Return (X, Y) of the center of cell containing provided text 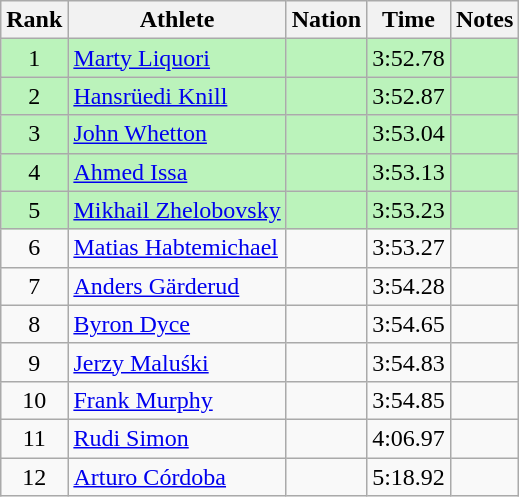
9 (34, 362)
Ahmed Issa (177, 172)
12 (34, 477)
Athlete (177, 20)
6 (34, 248)
Arturo Córdoba (177, 477)
3:52.87 (409, 96)
John Whetton (177, 134)
3:53.13 (409, 172)
Rank (34, 20)
4:06.97 (409, 438)
7 (34, 286)
Hansrüedi Knill (177, 96)
4 (34, 172)
3:53.27 (409, 248)
3:54.28 (409, 286)
3:52.78 (409, 58)
Matias Habtemichael (177, 248)
3 (34, 134)
3:54.65 (409, 324)
2 (34, 96)
Byron Dyce (177, 324)
3:53.04 (409, 134)
Mikhail Zhelobovsky (177, 210)
Frank Murphy (177, 400)
Notes (484, 20)
10 (34, 400)
Anders Gärderud (177, 286)
Jerzy Maluśki (177, 362)
11 (34, 438)
Marty Liquori (177, 58)
Nation (326, 20)
Time (409, 20)
3:53.23 (409, 210)
Rudi Simon (177, 438)
8 (34, 324)
5 (34, 210)
5:18.92 (409, 477)
1 (34, 58)
3:54.83 (409, 362)
3:54.85 (409, 400)
